Pinpoint the cell where the given text exists, returning its [X, Y] midpoint coordinate. 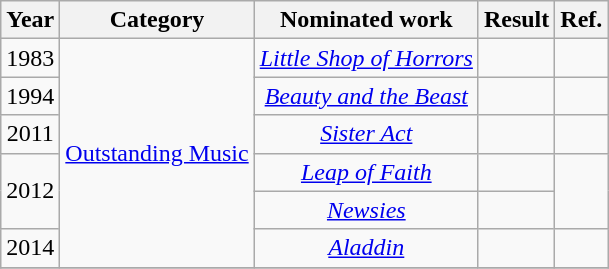
Year [30, 20]
Newsies [366, 210]
2014 [30, 248]
Aladdin [366, 248]
2011 [30, 134]
Nominated work [366, 20]
Outstanding Music [157, 153]
Beauty and the Beast [366, 96]
1994 [30, 96]
Leap of Faith [366, 172]
Sister Act [366, 134]
Little Shop of Horrors [366, 58]
2012 [30, 191]
1983 [30, 58]
Result [516, 20]
Category [157, 20]
Ref. [582, 20]
